Locate the cell with the specified text and output its (X, Y) center coordinate. 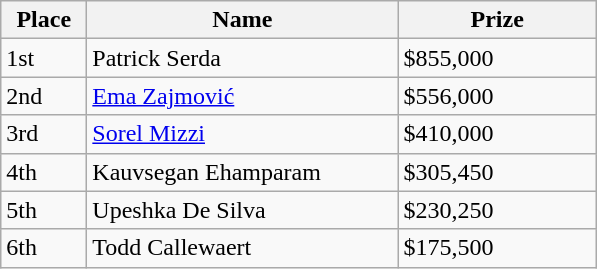
Prize (498, 20)
3rd (44, 134)
Place (44, 20)
5th (44, 210)
6th (44, 248)
$305,450 (498, 172)
1st (44, 58)
Kauvsegan Ehamparam (242, 172)
Todd Callewaert (242, 248)
Upeshka De Silva (242, 210)
$410,000 (498, 134)
4th (44, 172)
Ema Zajmović (242, 96)
$230,250 (498, 210)
Sorel Mizzi (242, 134)
Name (242, 20)
2nd (44, 96)
$855,000 (498, 58)
$175,500 (498, 248)
Patrick Serda (242, 58)
$556,000 (498, 96)
